For the text-containing cell, return its midpoint in (X, Y) coordinate format. 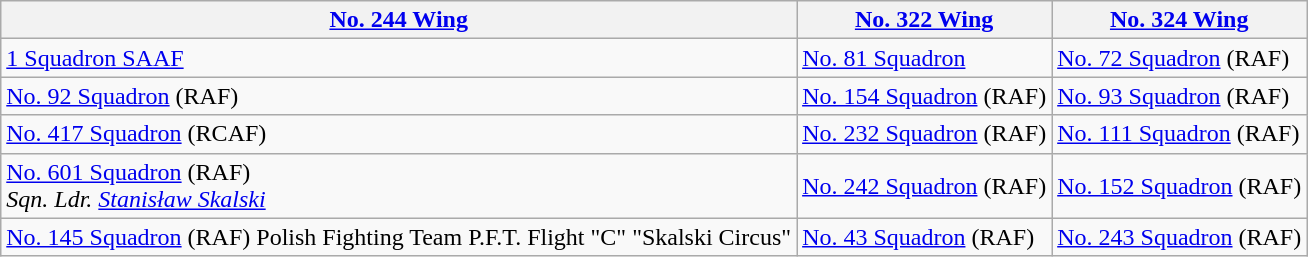
No. 145 Squadron (RAF) Polish Fighting Team P.F.T. Flight "C" "Skalski Circus" (399, 237)
No. 93 Squadron (RAF) (1180, 96)
No. 154 Squadron (RAF) (924, 96)
No. 152 Squadron (RAF) (1180, 186)
1 Squadron SAAF (399, 58)
No. 72 Squadron (RAF) (1180, 58)
No. 601 Squadron (RAF)Sqn. Ldr. Stanisław Skalski (399, 186)
No. 322 Wing (924, 20)
No. 111 Squadron (RAF) (1180, 134)
No. 243 Squadron (RAF) (1180, 237)
No. 92 Squadron (RAF) (399, 96)
No. 324 Wing (1180, 20)
No. 242 Squadron (RAF) (924, 186)
No. 81 Squadron (924, 58)
No. 244 Wing (399, 20)
No. 417 Squadron (RCAF) (399, 134)
No. 232 Squadron (RAF) (924, 134)
No. 43 Squadron (RAF) (924, 237)
